Scan for the cell matching the given text and deliver its (X, Y) coordinate at center. 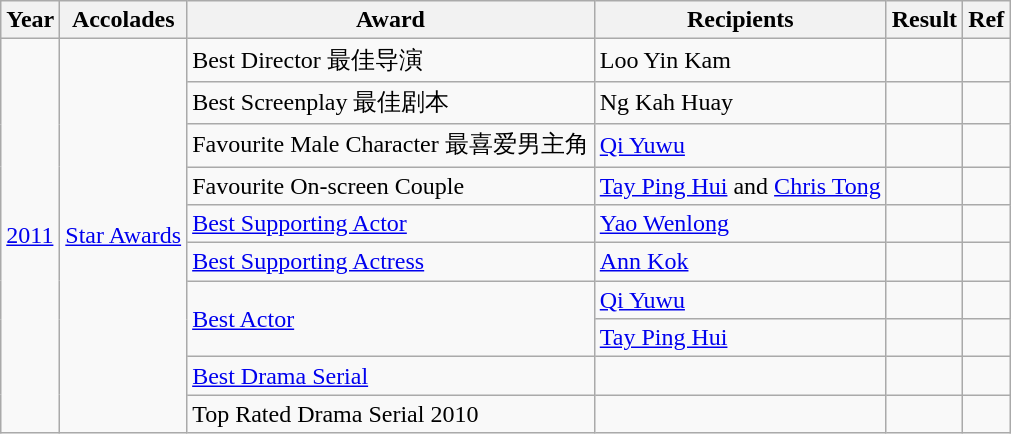
Result (924, 20)
Best Supporting Actress (391, 262)
Best Screenplay 最佳剧本 (391, 102)
2011 (30, 236)
Yao Wenlong (740, 224)
Best Supporting Actor (391, 224)
Best Actor (391, 319)
Award (391, 20)
Top Rated Drama Serial 2010 (391, 414)
Accolades (124, 20)
Tay Ping Hui (740, 338)
Tay Ping Hui and Chris Tong (740, 185)
Ann Kok (740, 262)
Recipients (740, 20)
Loo Yin Kam (740, 60)
Best Drama Serial (391, 376)
Star Awards (124, 236)
Year (30, 20)
Ng Kah Huay (740, 102)
Favourite On-screen Couple (391, 185)
Favourite Male Character 最喜爱男主角 (391, 146)
Ref (986, 20)
Best Director 最佳导演 (391, 60)
